Return [X, Y] of the center of cell containing provided text 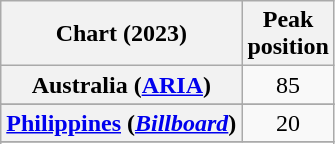
Australia (ARIA) [122, 85]
85 [288, 85]
20 [288, 123]
Peakposition [288, 34]
Chart (2023) [122, 34]
Philippines (Billboard) [122, 123]
